Pinpoint the cell where the given text exists, returning its [x, y] midpoint coordinate. 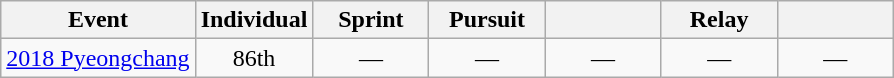
Pursuit [487, 20]
Event [98, 20]
Individual [254, 20]
86th [254, 58]
Relay [719, 20]
Sprint [371, 20]
2018 Pyeongchang [98, 58]
